Capture the cell that displays the provided text and extract its (x, y) central coordinate. 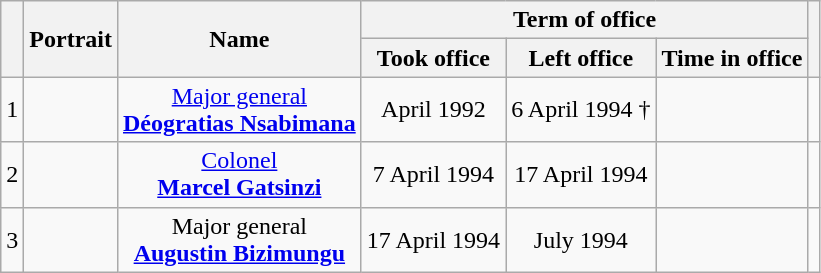
July 1994 (581, 240)
1 (12, 110)
Term of office (584, 20)
Major generalDéogratias Nsabimana (239, 110)
Time in office (732, 58)
ColonelMarcel Gatsinzi (239, 174)
Left office (581, 58)
7 April 1994 (433, 174)
Name (239, 39)
3 (12, 240)
Took office (433, 58)
April 1992 (433, 110)
6 April 1994 † (581, 110)
2 (12, 174)
Portrait (71, 39)
Major generalAugustin Bizimungu (239, 240)
